Return [x, y] of the center of cell containing provided text 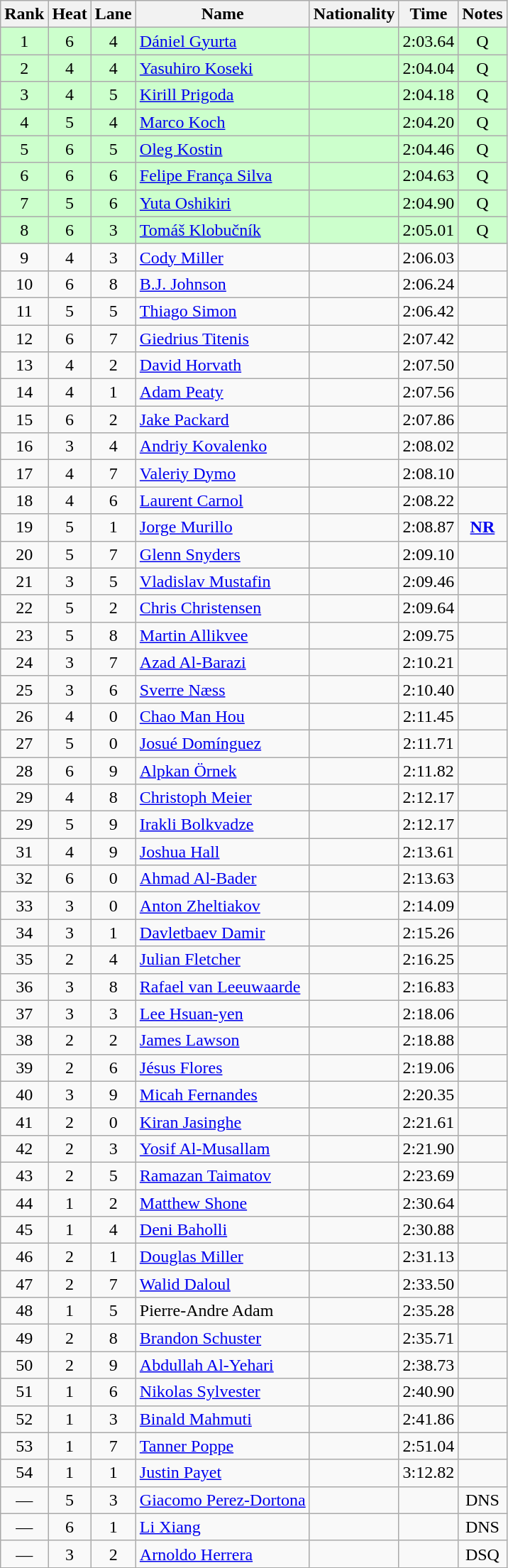
27 [24, 743]
Ramazan Taimatov [223, 1175]
17 [24, 473]
Matthew Shone [223, 1203]
Julian Fletcher [223, 960]
44 [24, 1203]
2:40.90 [429, 1392]
Rank [24, 14]
2:20.35 [429, 1095]
2:04.04 [429, 68]
32 [24, 879]
Abdullah Al-Yehari [223, 1365]
Lee Hsuan-yen [223, 1014]
Jake Packard [223, 420]
Yosif Al-Musallam [223, 1148]
28 [24, 770]
45 [24, 1230]
Christoph Meier [223, 798]
2:05.01 [429, 230]
20 [24, 554]
2:35.28 [429, 1311]
26 [24, 716]
16 [24, 446]
49 [24, 1338]
2:11.45 [429, 716]
2:30.88 [429, 1230]
Oleg Kostin [223, 149]
51 [24, 1392]
Deni Baholli [223, 1230]
2:21.90 [429, 1148]
2:16.83 [429, 987]
2:08.10 [429, 473]
Martin Allikvee [223, 635]
2:33.50 [429, 1284]
2:04.20 [429, 122]
Yuta Oshikiri [223, 203]
2:07.56 [429, 393]
2:08.02 [429, 446]
2:15.26 [429, 933]
22 [24, 608]
David Horvath [223, 366]
2:06.42 [429, 311]
11 [24, 311]
38 [24, 1041]
Marco Koch [223, 122]
23 [24, 635]
43 [24, 1175]
DSQ [482, 1554]
Justin Payet [223, 1473]
2:09.64 [429, 608]
Tomáš Klobučník [223, 230]
Brandon Schuster [223, 1338]
50 [24, 1365]
47 [24, 1284]
2:11.71 [429, 743]
2:38.73 [429, 1365]
2:07.42 [429, 339]
Tanner Poppe [223, 1446]
Josué Domínguez [223, 743]
Felipe França Silva [223, 176]
2:03.64 [429, 41]
Rafael van Leeuwaarde [223, 987]
48 [24, 1311]
42 [24, 1148]
2:51.04 [429, 1446]
Time [429, 14]
2:09.46 [429, 581]
Nationality [354, 14]
13 [24, 366]
18 [24, 500]
2:14.09 [429, 906]
35 [24, 960]
Giedrius Titenis [223, 339]
Valeriy Dymo [223, 473]
2:35.71 [429, 1338]
12 [24, 339]
2:13.63 [429, 879]
2:13.61 [429, 852]
Chris Christensen [223, 608]
Jésus Flores [223, 1068]
Nikolas Sylvester [223, 1392]
Lane [114, 14]
Davletbaev Damir [223, 933]
Laurent Carnol [223, 500]
2:10.21 [429, 662]
2:19.06 [429, 1068]
2:09.75 [429, 635]
Dániel Gyurta [223, 41]
Joshua Hall [223, 852]
2:41.86 [429, 1419]
54 [24, 1473]
Anton Zheltiakov [223, 906]
3:12.82 [429, 1473]
Andriy Kovalenko [223, 446]
Yasuhiro Koseki [223, 68]
37 [24, 1014]
39 [24, 1068]
2:09.10 [429, 554]
2:18.88 [429, 1041]
14 [24, 393]
Kirill Prigoda [223, 95]
2:30.64 [429, 1203]
Notes [482, 14]
2:06.24 [429, 284]
2:04.63 [429, 176]
Azad Al-Barazi [223, 662]
Douglas Miller [223, 1257]
Jorge Murillo [223, 527]
10 [24, 284]
2:10.40 [429, 689]
Arnoldo Herrera [223, 1554]
Alpkan Örnek [223, 770]
2:08.87 [429, 527]
25 [24, 689]
Cody Miller [223, 257]
24 [24, 662]
2:04.46 [429, 149]
2:21.61 [429, 1122]
Irakli Bolkvadze [223, 825]
Pierre-Andre Adam [223, 1311]
40 [24, 1095]
NR [482, 527]
2:18.06 [429, 1014]
Heat [70, 14]
2:11.82 [429, 770]
2:06.03 [429, 257]
Micah Fernandes [223, 1095]
19 [24, 527]
34 [24, 933]
Giacomo Perez-Dortona [223, 1500]
Glenn Snyders [223, 554]
2:04.90 [429, 203]
33 [24, 906]
36 [24, 987]
Walid Daloul [223, 1284]
2:07.50 [429, 366]
Sverre Næss [223, 689]
Adam Peaty [223, 393]
41 [24, 1122]
2:23.69 [429, 1175]
Kiran Jasinghe [223, 1122]
James Lawson [223, 1041]
Vladislav Mustafin [223, 581]
2:07.86 [429, 420]
Thiago Simon [223, 311]
Chao Man Hou [223, 716]
31 [24, 852]
15 [24, 420]
2:31.13 [429, 1257]
52 [24, 1419]
Li Xiang [223, 1527]
Ahmad Al-Bader [223, 879]
21 [24, 581]
46 [24, 1257]
2:08.22 [429, 500]
Name [223, 14]
B.J. Johnson [223, 284]
2:16.25 [429, 960]
2:04.18 [429, 95]
Binald Mahmuti [223, 1419]
53 [24, 1446]
